Locate the cell with the specified text and output its (x, y) center coordinate. 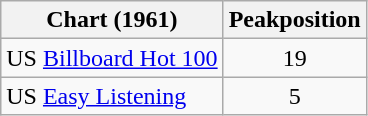
19 (294, 58)
US Billboard Hot 100 (112, 58)
US Easy Listening (112, 96)
Peakposition (294, 20)
Chart (1961) (112, 20)
5 (294, 96)
